Detect which cell encompasses the target text, then output its [x, y] center coordinate. 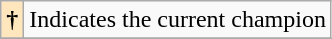
† [12, 20]
Indicates the current champion [178, 20]
